Detect which cell encompasses the target text, then output its [X, Y] center coordinate. 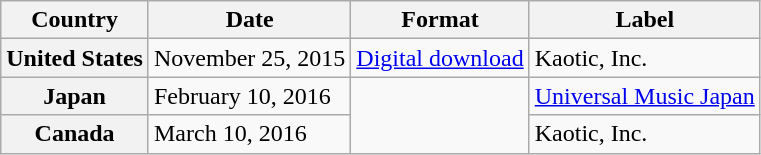
Label [644, 20]
March 10, 2016 [249, 134]
Date [249, 20]
United States [75, 58]
November 25, 2015 [249, 58]
Canada [75, 134]
Digital download [440, 58]
Japan [75, 96]
February 10, 2016 [249, 96]
Format [440, 20]
Universal Music Japan [644, 96]
Country [75, 20]
